Capture the cell that displays the provided text and extract its [X, Y] central coordinate. 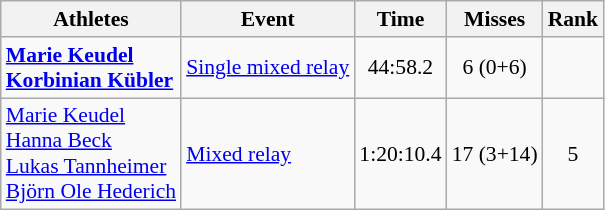
17 (3+14) [495, 154]
5 [574, 154]
Mixed relay [268, 154]
Event [268, 19]
Single mixed relay [268, 68]
6 (0+6) [495, 68]
Time [400, 19]
Rank [574, 19]
44:58.2 [400, 68]
Marie KeudelKorbinian Kübler [91, 68]
Athletes [91, 19]
1:20:10.4 [400, 154]
Misses [495, 19]
Marie KeudelHanna BeckLukas TannheimerBjörn Ole Hederich [91, 154]
